Scan for the cell matching the given text and deliver its [x, y] coordinate at center. 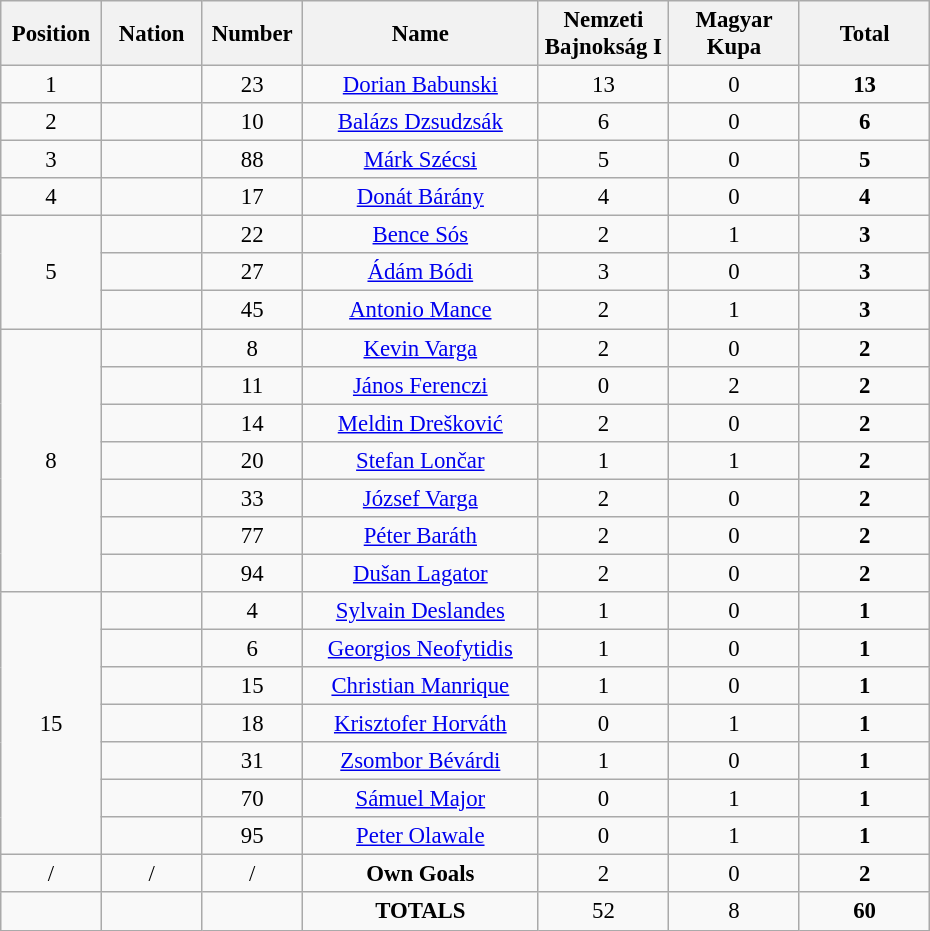
József Varga [421, 498]
Sámuel Major [421, 799]
Bence Sós [421, 235]
Name [421, 34]
Number [252, 34]
23 [252, 85]
77 [252, 536]
Krisztofer Horváth [421, 724]
Christian Manrique [421, 686]
Nation [152, 34]
10 [252, 122]
Magyar Kupa [734, 34]
33 [252, 498]
Zsombor Bévárdi [421, 761]
Total [864, 34]
Dorian Babunski [421, 85]
20 [252, 460]
Sylvain Deslandes [421, 611]
Stefan Lončar [421, 460]
Balázs Dzsudzsák [421, 122]
Kevin Varga [421, 348]
Meldin Drešković [421, 423]
János Ferenczi [421, 385]
31 [252, 761]
TOTALS [421, 912]
Nemzeti Bajnokság I [604, 34]
88 [252, 160]
Peter Olawale [421, 836]
27 [252, 273]
14 [252, 423]
Antonio Mance [421, 310]
18 [252, 724]
Donát Bárány [421, 197]
Márk Szécsi [421, 160]
Dušan Lagator [421, 573]
Own Goals [421, 874]
70 [252, 799]
Georgios Neofytidis [421, 648]
95 [252, 836]
60 [864, 912]
Péter Baráth [421, 536]
45 [252, 310]
Position [52, 34]
17 [252, 197]
11 [252, 385]
94 [252, 573]
Ádám Bódi [421, 273]
22 [252, 235]
52 [604, 912]
